Determine the (X, Y) coordinate at the center of the cell enclosing the given text.  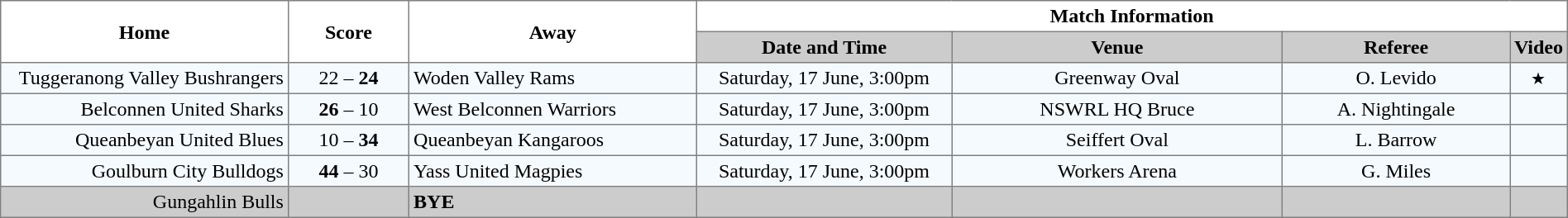
Video (1539, 47)
O. Levido (1396, 78)
Date and Time (824, 47)
Tuggeranong Valley Bushrangers (144, 78)
Away (552, 31)
Yass United Magpies (552, 171)
G. Miles (1396, 171)
West Belconnen Warriors (552, 109)
L. Barrow (1396, 140)
NSWRL HQ Bruce (1116, 109)
BYE (552, 202)
Belconnen United Sharks (144, 109)
Goulburn City Bulldogs (144, 171)
Match Information (1131, 17)
Gungahlin Bulls (144, 202)
Queanbeyan United Blues (144, 140)
Score (349, 31)
A. Nightingale (1396, 109)
26 – 10 (349, 109)
Workers Arena (1116, 171)
Greenway Oval (1116, 78)
Woden Valley Rams (552, 78)
Seiffert Oval (1116, 140)
★ (1539, 78)
Venue (1116, 47)
Referee (1396, 47)
10 – 34 (349, 140)
Queanbeyan Kangaroos (552, 140)
Home (144, 31)
44 – 30 (349, 171)
22 – 24 (349, 78)
